Detect which cell encompasses the target text, then output its (X, Y) center coordinate. 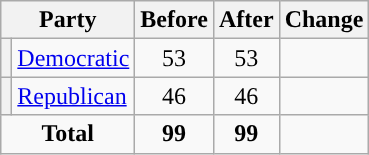
Change (324, 20)
Party (68, 20)
Republican (74, 96)
Before (174, 20)
Democratic (74, 58)
After (246, 20)
Total (68, 134)
